Provide the [X, Y] coordinate of the cell's center where the given text is located.  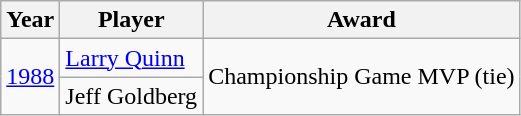
Championship Game MVP (tie) [362, 77]
Jeff Goldberg [132, 96]
Player [132, 20]
Larry Quinn [132, 58]
Award [362, 20]
1988 [30, 77]
Year [30, 20]
